Provide the (X, Y) coordinate of the cell's center where the given text is located.  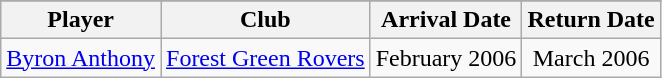
Forest Green Rovers (265, 58)
Byron Anthony (81, 58)
Player (81, 20)
Club (265, 20)
February 2006 (446, 58)
Return Date (591, 20)
March 2006 (591, 58)
Arrival Date (446, 20)
